Find where the given text appears and provide that cell's center as [x, y] coordinate. 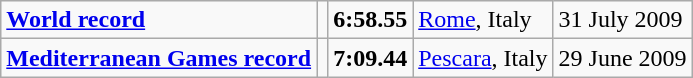
7:09.44 [370, 58]
Pescara, Italy [483, 58]
6:58.55 [370, 20]
Mediterranean Games record [159, 58]
29 June 2009 [622, 58]
World record [159, 20]
Rome, Italy [483, 20]
31 July 2009 [622, 20]
